Pinpoint the cell where the given text exists, returning its [x, y] midpoint coordinate. 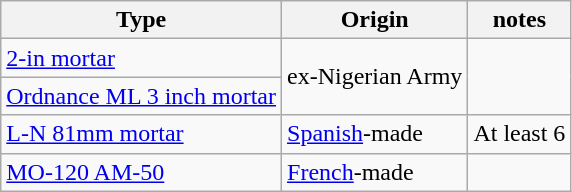
Spanish-made [375, 134]
Ordnance ML 3 inch mortar [142, 96]
ex-Nigerian Army [375, 77]
Origin [375, 20]
2-in mortar [142, 58]
MO-120 AM-50 [142, 172]
notes [520, 20]
French-made [375, 172]
Type [142, 20]
L-N 81mm mortar [142, 134]
At least 6 [520, 134]
